Return [x, y] of the center of cell containing provided text 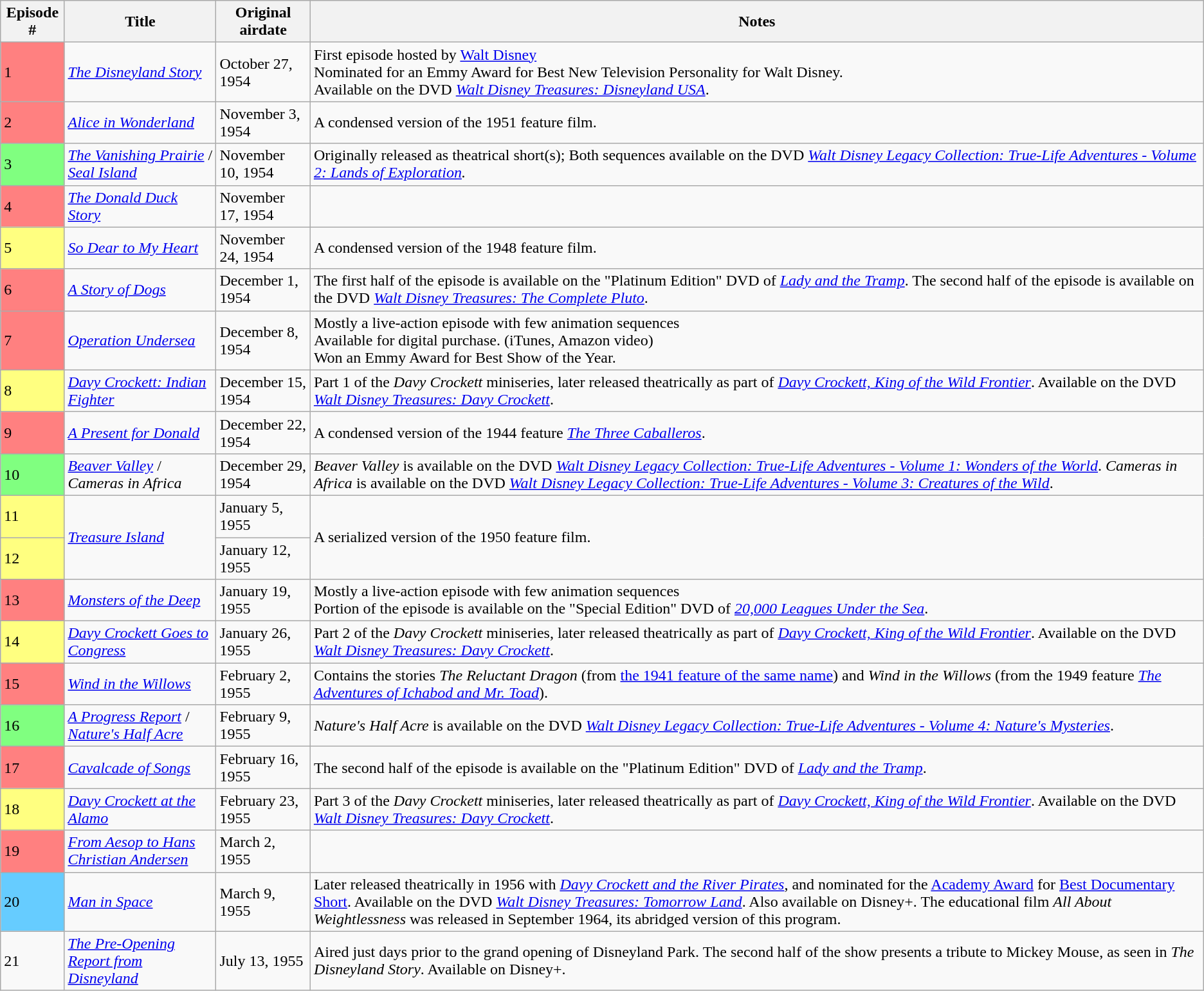
December 22, 1954 [263, 432]
19 [32, 851]
Operation Undersea [140, 340]
The Vanishing Prairie / Seal Island [140, 165]
The second half of the episode is available on the "Platinum Edition" DVD of Lady and the Tramp. [756, 768]
February 9, 1955 [263, 725]
February 23, 1955 [263, 809]
November 3, 1954 [263, 122]
July 13, 1955 [263, 961]
A condensed version of the 1944 feature The Three Caballeros. [756, 432]
A Present for Donald [140, 432]
Title [140, 22]
January 26, 1955 [263, 642]
Cavalcade of Songs [140, 768]
January 5, 1955 [263, 516]
7 [32, 340]
1 [32, 72]
Davy Crockett at the Alamo [140, 809]
Davy Crockett: Indian Fighter [140, 391]
Treasure Island [140, 537]
A serialized version of the 1950 feature film. [756, 537]
December 1, 1954 [263, 289]
21 [32, 961]
February 16, 1955 [263, 768]
9 [32, 432]
Notes [756, 22]
14 [32, 642]
Episode # [32, 22]
November 10, 1954 [263, 165]
March 2, 1955 [263, 851]
December 29, 1954 [263, 475]
Original airdate [263, 22]
16 [32, 725]
Nature's Half Acre is available on the DVD Walt Disney Legacy Collection: True-Life Adventures - Volume 4: Nature's Mysteries. [756, 725]
A Story of Dogs [140, 289]
3 [32, 165]
10 [32, 475]
15 [32, 684]
12 [32, 558]
8 [32, 391]
13 [32, 601]
A condensed version of the 1948 feature film. [756, 248]
The Disneyland Story [140, 72]
A Progress Report / Nature's Half Acre [140, 725]
4 [32, 206]
November 24, 1954 [263, 248]
2 [32, 122]
A condensed version of the 1951 feature film. [756, 122]
Man in Space [140, 902]
5 [32, 248]
From Aesop to Hans Christian Andersen [140, 851]
Beaver Valley / Cameras in Africa [140, 475]
11 [32, 516]
March 9, 1955 [263, 902]
Monsters of the Deep [140, 601]
18 [32, 809]
Wind in the Willows [140, 684]
17 [32, 768]
So Dear to My Heart [140, 248]
February 2, 1955 [263, 684]
November 17, 1954 [263, 206]
October 27, 1954 [263, 72]
Davy Crockett Goes to Congress [140, 642]
The Pre-Opening Report from Disneyland [140, 961]
The Donald Duck Story [140, 206]
December 15, 1954 [263, 391]
6 [32, 289]
20 [32, 902]
January 12, 1955 [263, 558]
Alice in Wonderland [140, 122]
December 8, 1954 [263, 340]
January 19, 1955 [263, 601]
